Identify which cell holds the provided text, then report its [X, Y] central coordinate. 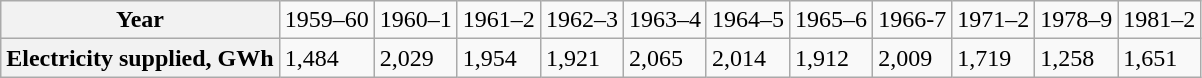
2,065 [664, 58]
2,029 [416, 58]
1,258 [1076, 58]
1,954 [498, 58]
Year [140, 20]
2,014 [748, 58]
Electricity supplied, GWh [140, 58]
1964–5 [748, 20]
1960–1 [416, 20]
1965–6 [832, 20]
1971–2 [994, 20]
1966-7 [912, 20]
1,912 [832, 58]
1981–2 [1160, 20]
1959–60 [326, 20]
1963–4 [664, 20]
1,484 [326, 58]
1961–2 [498, 20]
1962–3 [582, 20]
1,719 [994, 58]
1978–9 [1076, 20]
1,651 [1160, 58]
2,009 [912, 58]
1,921 [582, 58]
